For the text-containing cell, return its midpoint in (x, y) coordinate format. 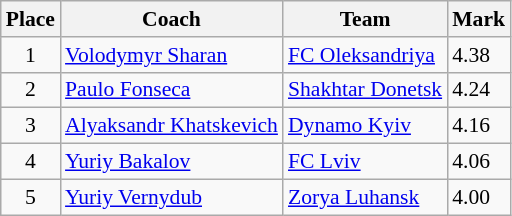
4.16 (478, 126)
4.00 (478, 197)
FC Oleksandriya (365, 55)
Mark (478, 19)
Zorya Luhansk (365, 197)
Yuriy Vernydub (172, 197)
Volodymyr Sharan (172, 55)
3 (30, 126)
FC Lviv (365, 162)
1 (30, 55)
Alyaksandr Khatskevich (172, 126)
Coach (172, 19)
4.06 (478, 162)
Dynamo Kyiv (365, 126)
Place (30, 19)
4 (30, 162)
Shakhtar Donetsk (365, 90)
Team (365, 19)
4.38 (478, 55)
Yuriy Bakalov (172, 162)
4.24 (478, 90)
Paulo Fonseca (172, 90)
2 (30, 90)
5 (30, 197)
